Return [x, y] of the center of cell containing provided text 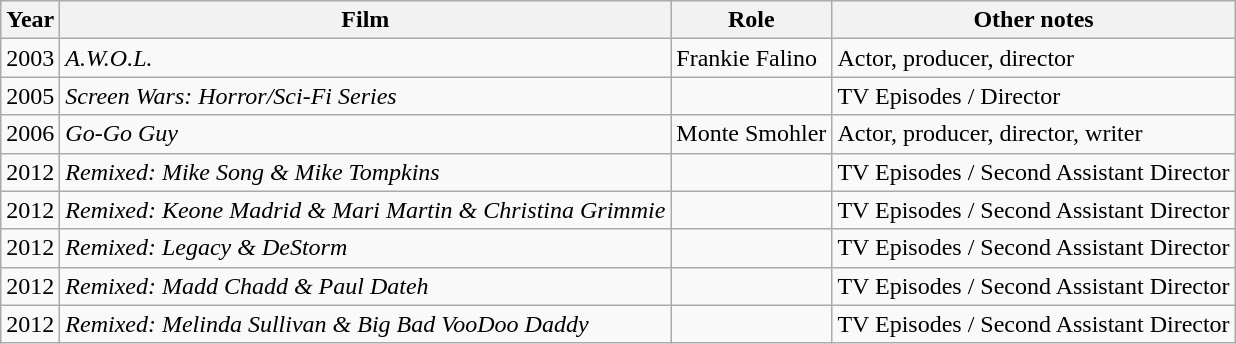
Go-Go Guy [366, 134]
Remixed: Keone Madrid & Mari Martin & Christina Grimmie [366, 210]
Frankie Falino [752, 58]
Other notes [1034, 20]
Actor, producer, director [1034, 58]
TV Episodes / Director [1034, 96]
Monte Smohler [752, 134]
A.W.O.L. [366, 58]
Year [30, 20]
2006 [30, 134]
Remixed: Madd Chadd & Paul Dateh [366, 286]
Actor, producer, director, writer [1034, 134]
Remixed: Mike Song & Mike Tompkins [366, 172]
Screen Wars: Horror/Sci-Fi Series [366, 96]
Remixed: Melinda Sullivan & Big Bad VooDoo Daddy [366, 324]
2003 [30, 58]
Remixed: Legacy & DeStorm [366, 248]
Role [752, 20]
2005 [30, 96]
Film [366, 20]
